Pinpoint the cell where the given text exists, returning its [x, y] midpoint coordinate. 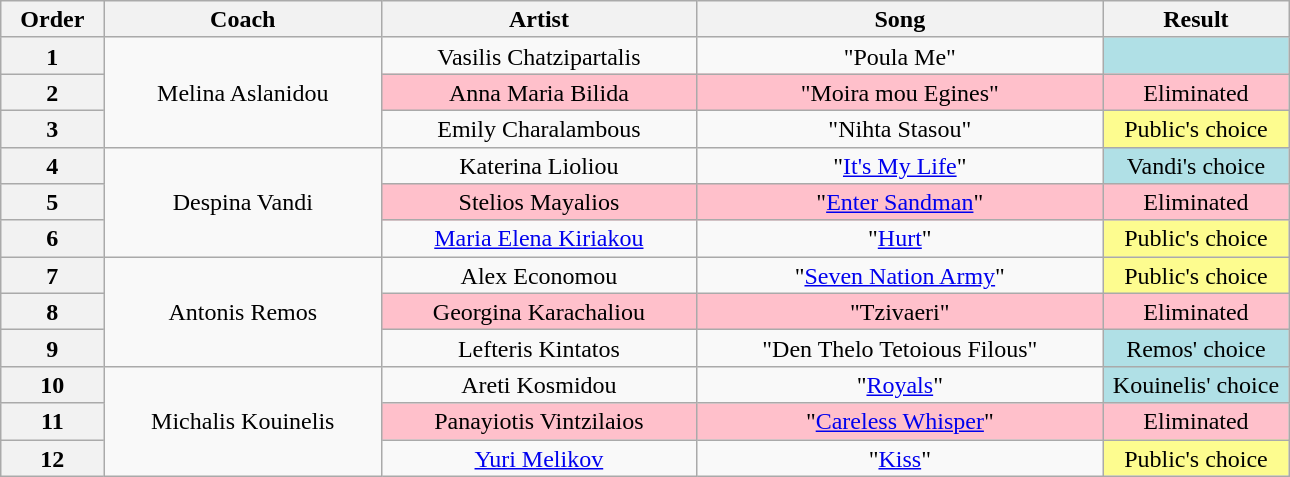
Panayiotis Vintzilaios [540, 422]
Emily Charalambous [540, 128]
"Den Thelo Tetoious Filous" [900, 348]
Result [1196, 20]
2 [52, 92]
Areti Kosmidou [540, 384]
Stelios Mayalios [540, 202]
Order [52, 20]
Anna Maria Bilida [540, 92]
3 [52, 128]
Lefteris Kintatos [540, 348]
Maria Elena Kiriakou [540, 238]
"Poula Me" [900, 56]
"Royals" [900, 384]
"Kiss" [900, 458]
"Tzivaeri" [900, 312]
Melina Aslanidou [243, 92]
"Hurt" [900, 238]
11 [52, 422]
Michalis Kouinelis [243, 421]
"Enter Sandman" [900, 202]
"Nihta Stasou" [900, 128]
Vandi's choice [1196, 166]
6 [52, 238]
"It's My Life" [900, 166]
7 [52, 276]
Coach [243, 20]
Kouinelis' choice [1196, 384]
5 [52, 202]
1 [52, 56]
Song [900, 20]
9 [52, 348]
10 [52, 384]
8 [52, 312]
"Moira mou Egines" [900, 92]
12 [52, 458]
Yuri Melikov [540, 458]
Alex Economou [540, 276]
Georgina Karachaliou [540, 312]
Artist [540, 20]
"Seven Nation Army" [900, 276]
Vasilis Chatzipartalis [540, 56]
Despina Vandi [243, 202]
"Careless Whisper" [900, 422]
4 [52, 166]
Katerina Lioliou [540, 166]
Remos' choice [1196, 348]
Antonis Remos [243, 312]
